Output the (x, y) coordinate of the center of the cell containing the given text.  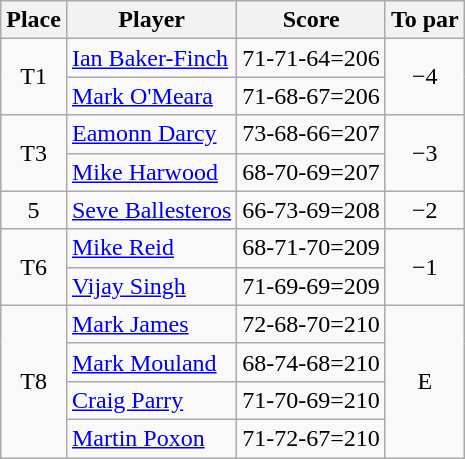
Player (151, 20)
73-68-66=207 (312, 134)
Mike Reid (151, 248)
71-72-67=210 (312, 438)
71-68-67=206 (312, 96)
Martin Poxon (151, 438)
71-71-64=206 (312, 58)
Mike Harwood (151, 172)
−1 (424, 267)
68-71-70=209 (312, 248)
71-69-69=209 (312, 286)
Mark Mouland (151, 362)
T8 (34, 381)
Ian Baker-Finch (151, 58)
Mark James (151, 324)
68-74-68=210 (312, 362)
−3 (424, 153)
5 (34, 210)
−4 (424, 77)
72-68-70=210 (312, 324)
Score (312, 20)
Place (34, 20)
T6 (34, 267)
−2 (424, 210)
Vijay Singh (151, 286)
Mark O'Meara (151, 96)
T1 (34, 77)
71-70-69=210 (312, 400)
Craig Parry (151, 400)
68-70-69=207 (312, 172)
Eamonn Darcy (151, 134)
66-73-69=208 (312, 210)
To par (424, 20)
E (424, 381)
T3 (34, 153)
Seve Ballesteros (151, 210)
